Output the [x, y] coordinate of the center of the cell containing the given text.  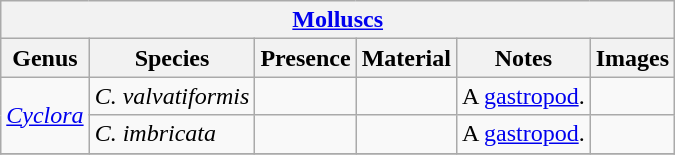
Genus [45, 58]
Presence [306, 58]
Molluscs [338, 20]
C. imbricata [172, 134]
Species [172, 58]
Notes [523, 58]
C. valvatiformis [172, 96]
Material [406, 58]
Images [632, 58]
Cyclora [45, 115]
